Detect which cell encompasses the target text, then output its [X, Y] center coordinate. 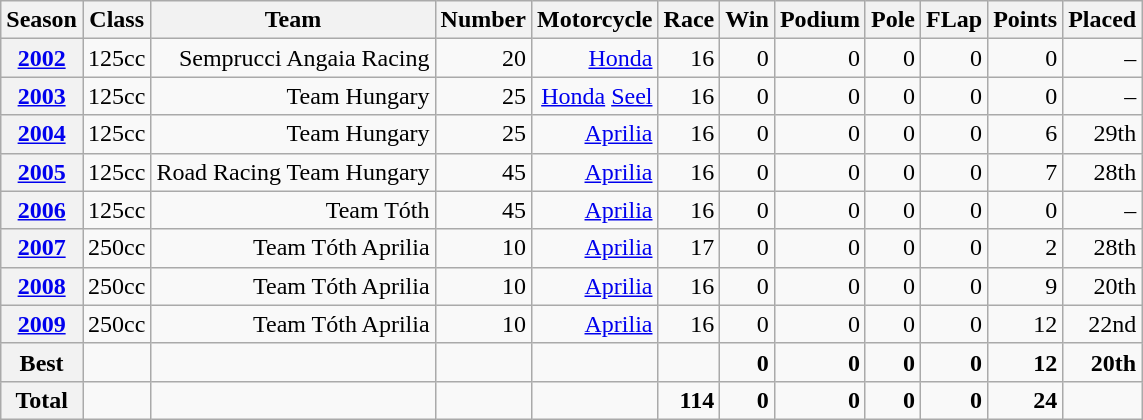
FLap [954, 20]
2007 [42, 248]
Total [42, 400]
Season [42, 20]
Honda Seel [594, 96]
9 [1026, 286]
Best [42, 362]
2005 [42, 172]
Semprucci Angaia Racing [293, 58]
Podium [820, 20]
2 [1026, 248]
17 [689, 248]
6 [1026, 134]
2009 [42, 324]
2008 [42, 286]
Class [116, 20]
7 [1026, 172]
29th [1102, 134]
Team [293, 20]
Honda [594, 58]
24 [1026, 400]
Team Tóth [293, 210]
Placed [1102, 20]
22nd [1102, 324]
2006 [42, 210]
Pole [892, 20]
Race [689, 20]
Road Racing Team Hungary [293, 172]
Number [483, 20]
Motorcycle [594, 20]
2003 [42, 96]
20 [483, 58]
114 [689, 400]
2004 [42, 134]
Win [748, 20]
2002 [42, 58]
Points [1026, 20]
